Extract the (X, Y) coordinate from the center of the cell holding the provided text.  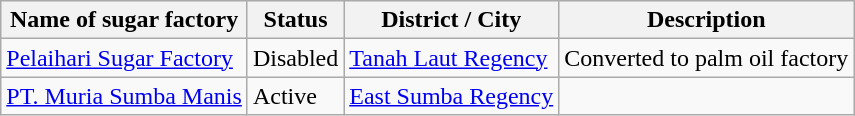
Name of sugar factory (124, 20)
Status (295, 20)
Pelaihari Sugar Factory (124, 58)
East Sumba Regency (452, 96)
Tanah Laut Regency (452, 58)
PT. Muria Sumba Manis (124, 96)
Description (706, 20)
Disabled (295, 58)
Converted to palm oil factory (706, 58)
Active (295, 96)
District / City (452, 20)
